Find where the given text appears and provide that cell's center as [X, Y] coordinate. 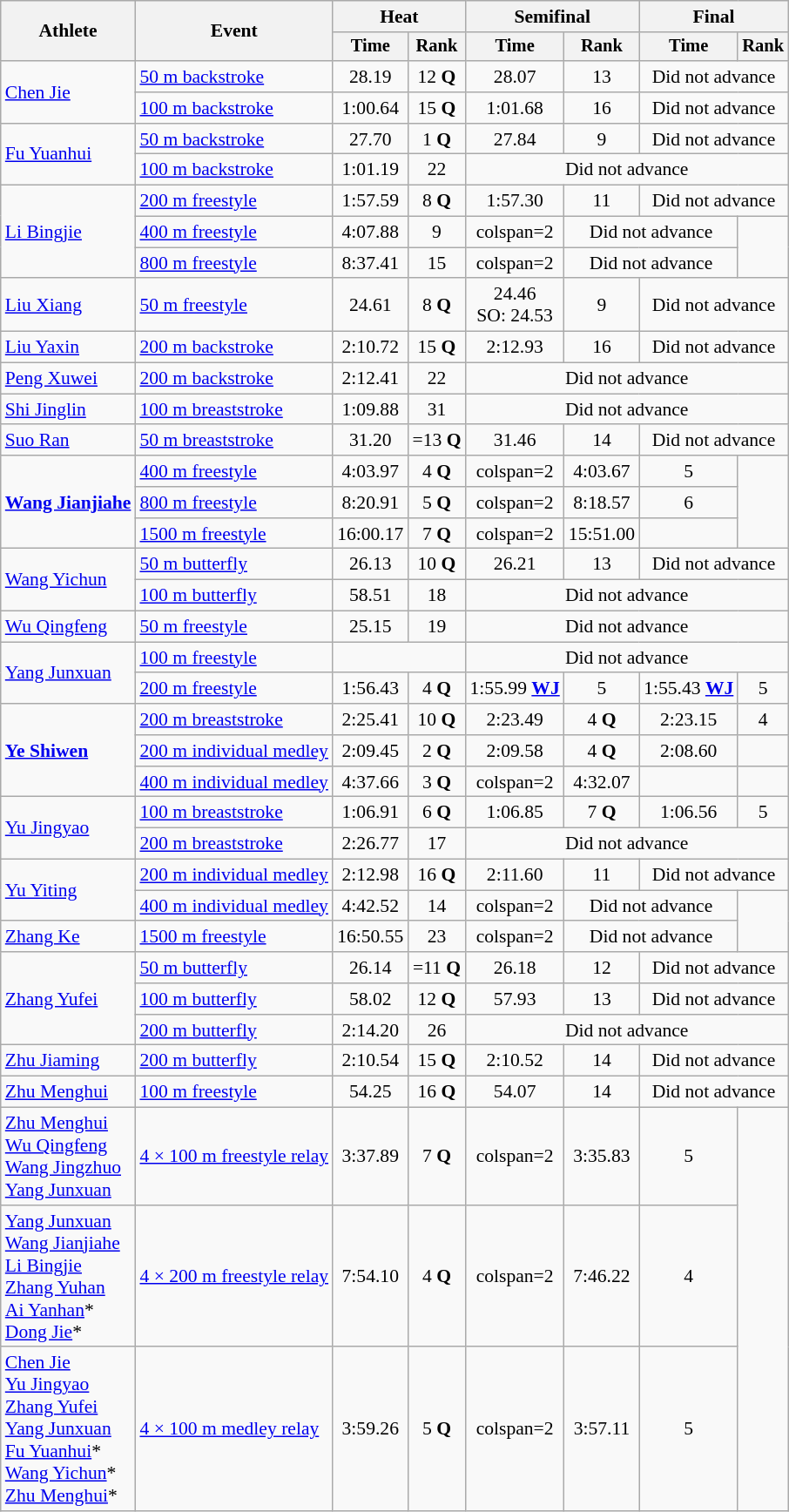
1:06.91 [370, 813]
Yang JunxuanWang JianjiaheLi BingjieZhang YuhanAi Yanhan*Dong Jie* [68, 1277]
=13 Q [436, 441]
7:54.10 [370, 1277]
54.25 [370, 1092]
2:10.54 [370, 1061]
31.46 [516, 441]
4:32.07 [602, 782]
Ye Shiwen [68, 751]
2:12.93 [516, 348]
31 [436, 409]
Wu Qingfeng [68, 627]
2:23.49 [516, 719]
4 × 100 m freestyle relay [233, 1157]
3:35.83 [602, 1157]
Suo Ran [68, 441]
2:08.60 [688, 751]
2:10.72 [370, 348]
25.15 [370, 627]
2:09.45 [370, 751]
Wang Jianjiahe [68, 502]
1 Q [436, 139]
50 m breaststroke [233, 441]
Zhu MenghuiWu QingfengWang JingzhuoYang Junxuan [68, 1157]
4:37.66 [370, 782]
Zhang Yufei [68, 998]
4:07.88 [370, 233]
2 Q [436, 751]
15:51.00 [602, 534]
Shi Jinglin [68, 409]
Yang Junxuan [68, 672]
1:09.88 [370, 409]
2:14.20 [370, 1030]
1:55.43 WJ [688, 689]
2:11.60 [516, 875]
1:06.85 [516, 813]
Chen Jie [68, 92]
7:46.22 [602, 1277]
4:03.67 [602, 471]
28.19 [370, 77]
26.13 [370, 564]
1:55.99 WJ [516, 689]
Semifinal [553, 17]
1:06.56 [688, 813]
Fu Yuanhui [68, 155]
1:56.43 [370, 689]
17 [436, 844]
8:37.41 [370, 263]
2:09.58 [516, 751]
Athlete [68, 31]
24.61 [370, 305]
8:20.91 [370, 503]
16:50.55 [370, 937]
8:18.57 [602, 503]
1:00.64 [370, 108]
57.93 [516, 999]
2:10.52 [516, 1061]
1:57.30 [516, 201]
26.14 [370, 968]
58.02 [370, 999]
2:12.41 [370, 379]
54.07 [516, 1092]
Peng Xuwei [68, 379]
3:37.89 [370, 1157]
4 × 100 m medley relay [233, 1430]
6 [688, 503]
27.84 [516, 139]
23 [436, 937]
27.70 [370, 139]
Zhu Menghui [68, 1092]
Heat [399, 17]
4:42.52 [370, 906]
Final [714, 17]
3:59.26 [370, 1430]
58.51 [370, 596]
16:00.17 [370, 534]
6 Q [436, 813]
28.07 [516, 77]
26.21 [516, 564]
15 [436, 263]
1:57.59 [370, 201]
26.18 [516, 968]
Zhu Jiaming [68, 1061]
Wang Yichun [68, 580]
Liu Xiang [68, 305]
1:01.68 [516, 108]
4 × 200 m freestyle relay [233, 1277]
12 [602, 968]
2:23.15 [688, 719]
Zhang Ke [68, 937]
19 [436, 627]
2:26.77 [370, 844]
Liu Yaxin [68, 348]
Yu Yiting [68, 890]
Li Bingjie [68, 232]
3:57.11 [602, 1430]
31.20 [370, 441]
Yu Jingyao [68, 827]
2:12.98 [370, 875]
4:03.97 [370, 471]
24.46SO: 24.53 [516, 305]
26 [436, 1030]
2:25.41 [370, 719]
1:01.19 [370, 170]
18 [436, 596]
3 Q [436, 782]
Chen JieYu JingyaoZhang YufeiYang JunxuanFu Yuanhui*Wang Yichun*Zhu Menghui* [68, 1430]
Event [233, 31]
=11 Q [436, 968]
